Output the (x, y) coordinate of the center of the cell containing the given text.  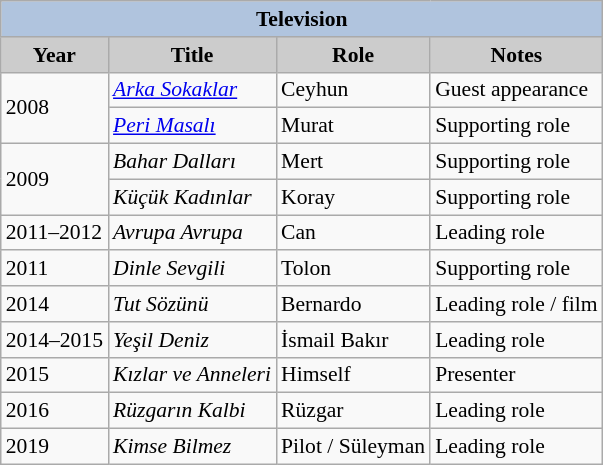
Murat (353, 126)
Kızlar ve Anneleri (192, 375)
Arka Sokaklar (192, 90)
Notes (516, 55)
Koray (353, 197)
Küçük Kadınlar (192, 197)
Himself (353, 375)
Leading role / film (516, 304)
2014 (54, 304)
İsmail Bakır (353, 340)
2015 (54, 375)
2011 (54, 269)
Title (192, 55)
Tut Sözünü (192, 304)
2011–2012 (54, 233)
Presenter (516, 375)
Year (54, 55)
Kimse Bilmez (192, 447)
Avrupa Avrupa (192, 233)
Bernardo (353, 304)
Yeşil Deniz (192, 340)
2016 (54, 411)
Tolon (353, 269)
2019 (54, 447)
Rüzgarın Kalbi (192, 411)
Role (353, 55)
Pilot / Süleyman (353, 447)
2014–2015 (54, 340)
Can (353, 233)
Dinle Sevgili (192, 269)
2009 (54, 180)
Bahar Dalları (192, 162)
2008 (54, 108)
Rüzgar (353, 411)
Peri Masalı (192, 126)
Television (302, 19)
Guest appearance (516, 90)
Ceyhun (353, 90)
Mert (353, 162)
